Scan for the cell matching the given text and deliver its [x, y] coordinate at center. 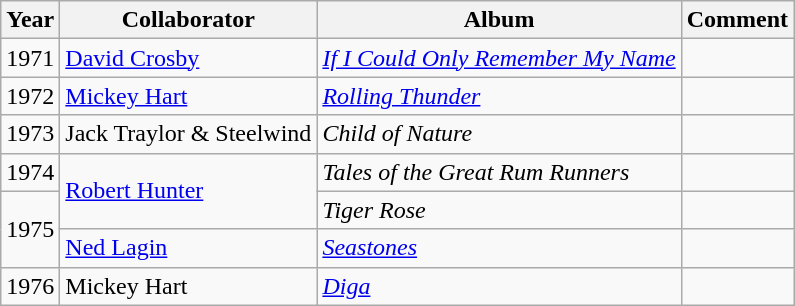
Rolling Thunder [499, 96]
Diga [499, 286]
1973 [30, 134]
David Crosby [188, 58]
Jack Traylor & Steelwind [188, 134]
1976 [30, 286]
1974 [30, 172]
1972 [30, 96]
Ned Lagin [188, 248]
Seastones [499, 248]
Tiger Rose [499, 210]
1975 [30, 229]
Comment [737, 20]
If I Could Only Remember My Name [499, 58]
Collaborator [188, 20]
Year [30, 20]
Album [499, 20]
Child of Nature [499, 134]
Tales of the Great Rum Runners [499, 172]
1971 [30, 58]
Robert Hunter [188, 191]
